Pinpoint the cell where the given text exists, returning its [x, y] midpoint coordinate. 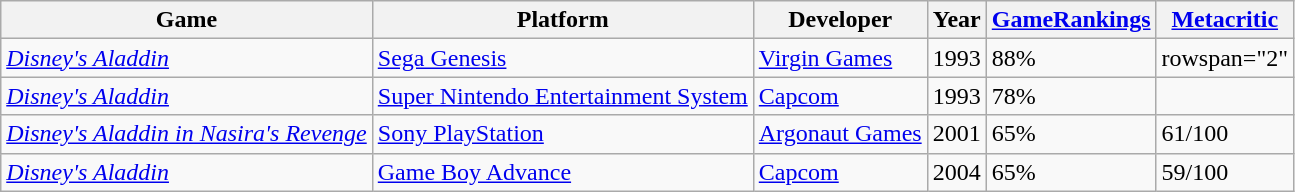
Game [187, 20]
61/100 [1225, 134]
2001 [956, 134]
2004 [956, 172]
Virgin Games [840, 58]
Developer [840, 20]
Game Boy Advance [562, 172]
Sony PlayStation [562, 134]
rowspan="2" [1225, 58]
59/100 [1225, 172]
88% [1071, 58]
Platform [562, 20]
GameRankings [1071, 20]
Argonaut Games [840, 134]
Disney's Aladdin in Nasira's Revenge [187, 134]
Metacritic [1225, 20]
Year [956, 20]
78% [1071, 96]
Super Nintendo Entertainment System [562, 96]
Sega Genesis [562, 58]
